Detect which cell encompasses the target text, then output its [X, Y] center coordinate. 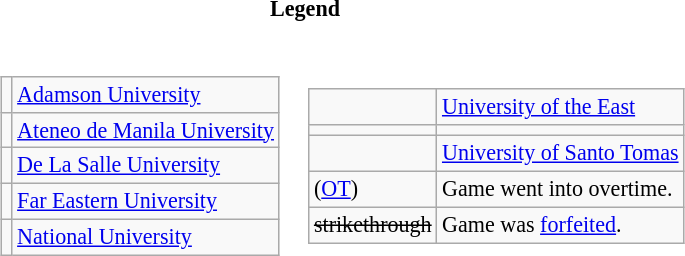
University of Santo Tomas [560, 153]
strikethrough [373, 225]
(OT) [373, 189]
Game was forfeited. [560, 225]
Far Eastern University [146, 202]
National University [146, 238]
Ateneo de Manila University [146, 130]
De La Salle University [146, 166]
Game went into overtime. [560, 189]
Adamson University [146, 94]
University of the East [560, 107]
